Capture the cell that displays the provided text and extract its [X, Y] central coordinate. 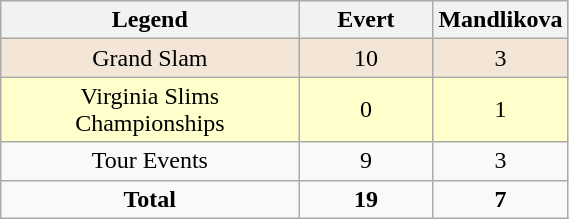
9 [366, 161]
Virginia Slims Championships [150, 110]
Mandlikova [500, 20]
7 [500, 199]
Tour Events [150, 161]
10 [366, 58]
Evert [366, 20]
Grand Slam [150, 58]
19 [366, 199]
1 [500, 110]
0 [366, 110]
Legend [150, 20]
Total [150, 199]
